Determine the [X, Y] coordinate at the center of the cell enclosing the given text.  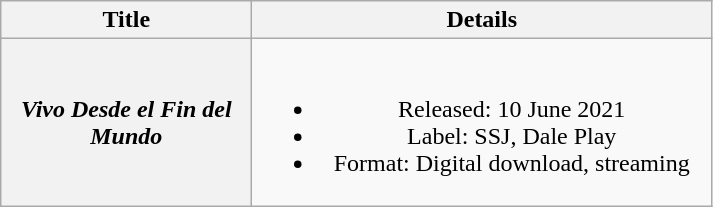
Vivo Desde el Fin del Mundo [126, 122]
Released: 10 June 2021Label: SSJ, Dale PlayFormat: Digital download, streaming [482, 122]
Details [482, 20]
Title [126, 20]
